Extract the (x, y) coordinate from the center of the cell holding the provided text.  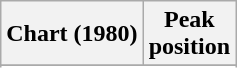
Chart (1980) (72, 34)
Peakposition (189, 34)
